Extract the (X, Y) coordinate from the center of the cell holding the provided text.  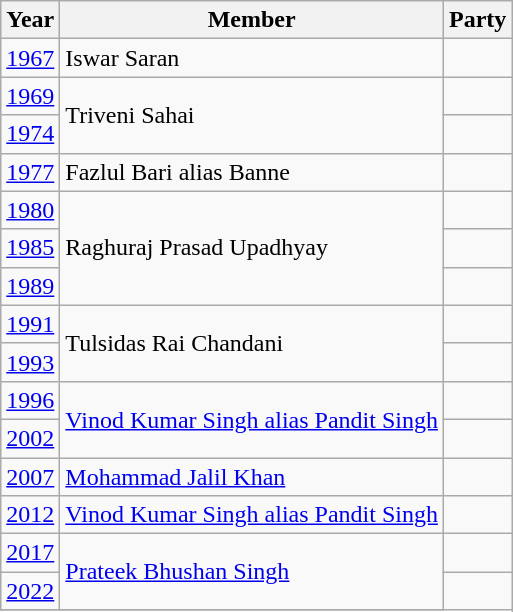
1985 (30, 248)
Raghuraj Prasad Upadhyay (252, 248)
1991 (30, 324)
1967 (30, 58)
Year (30, 20)
Party (477, 20)
2022 (30, 591)
1974 (30, 134)
Member (252, 20)
Tulsidas Rai Chandani (252, 343)
Prateek Bhushan Singh (252, 572)
1993 (30, 362)
1977 (30, 172)
Iswar Saran (252, 58)
1980 (30, 210)
Triveni Sahai (252, 115)
2007 (30, 477)
2002 (30, 438)
Mohammad Jalil Khan (252, 477)
1969 (30, 96)
Fazlul Bari alias Banne (252, 172)
1996 (30, 400)
2017 (30, 553)
1989 (30, 286)
2012 (30, 515)
